Locate the cell with the specified text and output its [x, y] center coordinate. 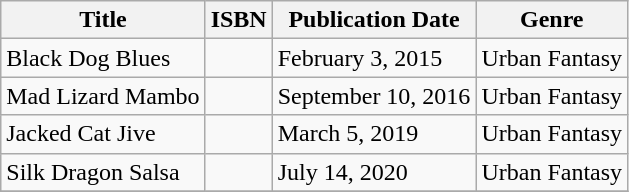
Mad Lizard Mambo [103, 96]
Jacked Cat Jive [103, 134]
Publication Date [374, 20]
Silk Dragon Salsa [103, 172]
March 5, 2019 [374, 134]
Black Dog Blues [103, 58]
Title [103, 20]
February 3, 2015 [374, 58]
July 14, 2020 [374, 172]
September 10, 2016 [374, 96]
Genre [552, 20]
ISBN [238, 20]
